Find where the given text appears and provide that cell's center as (x, y) coordinate. 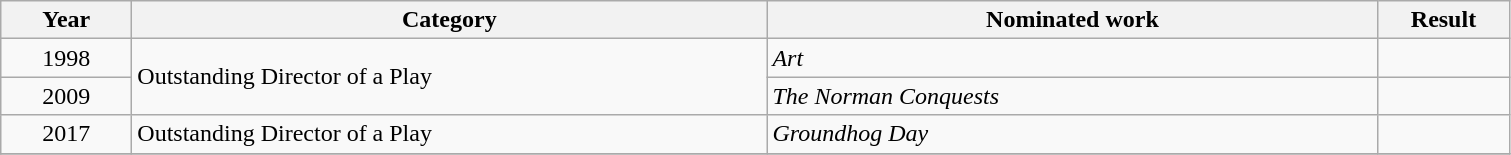
2009 (66, 96)
Nominated work (1072, 20)
Art (1072, 58)
The Norman Conquests (1072, 96)
Groundhog Day (1072, 134)
2017 (66, 134)
1998 (66, 58)
Result (1444, 20)
Category (450, 20)
Year (66, 20)
